Return [X, Y] of the center of cell containing provided text 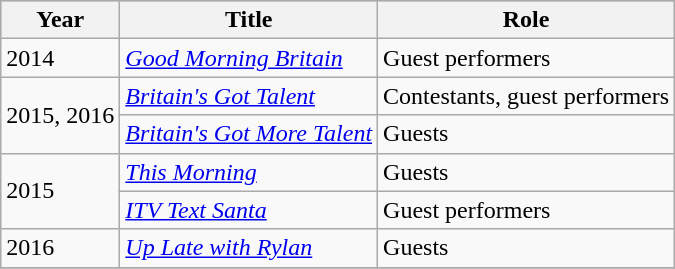
Britain's Got More Talent [249, 134]
Year [60, 20]
This Morning [249, 172]
Up Late with Rylan [249, 248]
2015 [60, 191]
2015, 2016 [60, 115]
Role [526, 20]
Britain's Got Talent [249, 96]
2016 [60, 248]
ITV Text Santa [249, 210]
Contestants, guest performers [526, 96]
Good Morning Britain [249, 58]
Title [249, 20]
2014 [60, 58]
